Pinpoint the cell where the given text exists, returning its [x, y] midpoint coordinate. 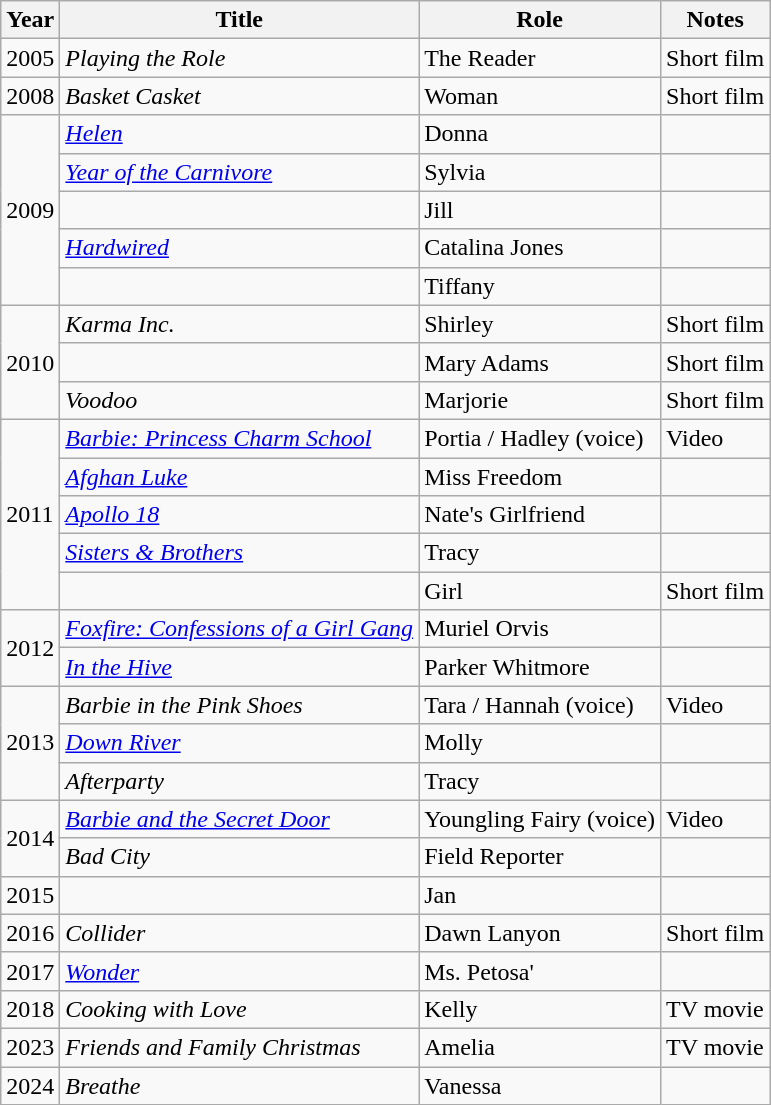
2008 [30, 96]
Barbie: Princess Charm School [240, 438]
2005 [30, 58]
Miss Freedom [540, 477]
Down River [240, 743]
Kelly [540, 1009]
2024 [30, 1085]
2013 [30, 743]
2018 [30, 1009]
Jan [540, 895]
Tiffany [540, 286]
Foxfire: Confessions of a Girl Gang [240, 629]
2012 [30, 648]
Parker Whitmore [540, 667]
Donna [540, 134]
Mary Adams [540, 362]
Amelia [540, 1047]
Afghan Luke [240, 477]
Vanessa [540, 1085]
2014 [30, 838]
Shirley [540, 324]
Youngling Fairy (voice) [540, 819]
2015 [30, 895]
Helen [240, 134]
Jill [540, 210]
Nate's Girlfriend [540, 515]
Karma Inc. [240, 324]
Basket Casket [240, 96]
Woman [540, 96]
Cooking with Love [240, 1009]
Dawn Lanyon [540, 933]
Title [240, 20]
Ms. Petosa' [540, 971]
2023 [30, 1047]
Girl [540, 591]
Molly [540, 743]
Barbie in the Pink Shoes [240, 705]
Breathe [240, 1085]
Apollo 18 [240, 515]
2010 [30, 362]
Marjorie [540, 400]
Friends and Family Christmas [240, 1047]
Tara / Hannah (voice) [540, 705]
Field Reporter [540, 857]
Wonder [240, 971]
In the Hive [240, 667]
Afterparty [240, 781]
Portia / Hadley (voice) [540, 438]
2011 [30, 514]
2017 [30, 971]
Voodoo [240, 400]
Notes [716, 20]
The Reader [540, 58]
Catalina Jones [540, 248]
Sylvia [540, 172]
2009 [30, 210]
Collider [240, 933]
Barbie and the Secret Door [240, 819]
Role [540, 20]
Sisters & Brothers [240, 553]
Year of the Carnivore [240, 172]
Playing the Role [240, 58]
Muriel Orvis [540, 629]
Year [30, 20]
Hardwired [240, 248]
2016 [30, 933]
Bad City [240, 857]
